Extract the [x, y] coordinate from the center of the cell holding the provided text.  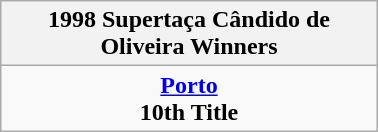
1998 Supertaça Cândido de Oliveira Winners [189, 34]
Porto10th Title [189, 98]
